Provide the [x, y] coordinate of the cell's center where the given text is located.  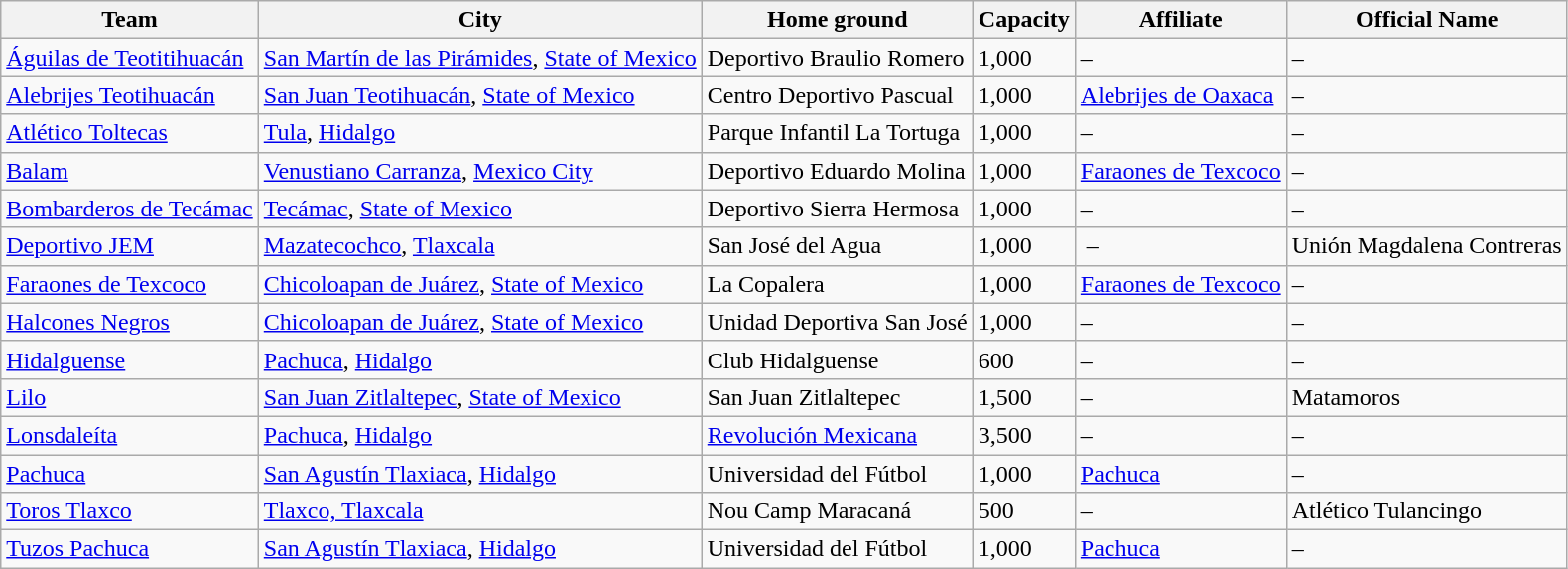
Alebrijes Teotihuacán [130, 95]
Affiliate [1181, 20]
Deportivo Eduardo Molina [838, 171]
Toros Tlaxco [130, 511]
Revolución Mexicana [838, 435]
Bombarderos de Tecámac [130, 209]
Unión Magdalena Contreras [1427, 246]
Centro Deportivo Pascual [838, 95]
La Copalera [838, 284]
Venustiano Carranza, Mexico City [480, 171]
Lilo [130, 397]
San José del Agua [838, 246]
500 [1024, 511]
Halcones Negros [130, 322]
Tuzos Pachuca [130, 549]
Mazatecochco, Tlaxcala [480, 246]
Official Name [1427, 20]
Home ground [838, 20]
Atlético Tulancingo [1427, 511]
Alebrijes de Oaxaca [1181, 95]
1,500 [1024, 397]
Nou Camp Maracaná [838, 511]
San Juan Zitlaltepec [838, 397]
Club Hidalguense [838, 359]
San Juan Teotihuacán, State of Mexico [480, 95]
Parque Infantil La Tortuga [838, 133]
Águilas de Teotitihuacán [130, 58]
Matamoros [1427, 397]
3,500 [1024, 435]
Deportivo Sierra Hermosa [838, 209]
Atlético Toltecas [130, 133]
San Juan Zitlaltepec, State of Mexico [480, 397]
Capacity [1024, 20]
Hidalguense [130, 359]
Lonsdaleíta [130, 435]
Balam [130, 171]
Deportivo JEM [130, 246]
Tecámac, State of Mexico [480, 209]
Tula, Hidalgo [480, 133]
City [480, 20]
Team [130, 20]
600 [1024, 359]
Unidad Deportiva San José [838, 322]
Tlaxco, Tlaxcala [480, 511]
Deportivo Braulio Romero [838, 58]
San Martín de las Pirámides, State of Mexico [480, 58]
